From the cell containing the given text, extract its center point as (X, Y) coordinate. 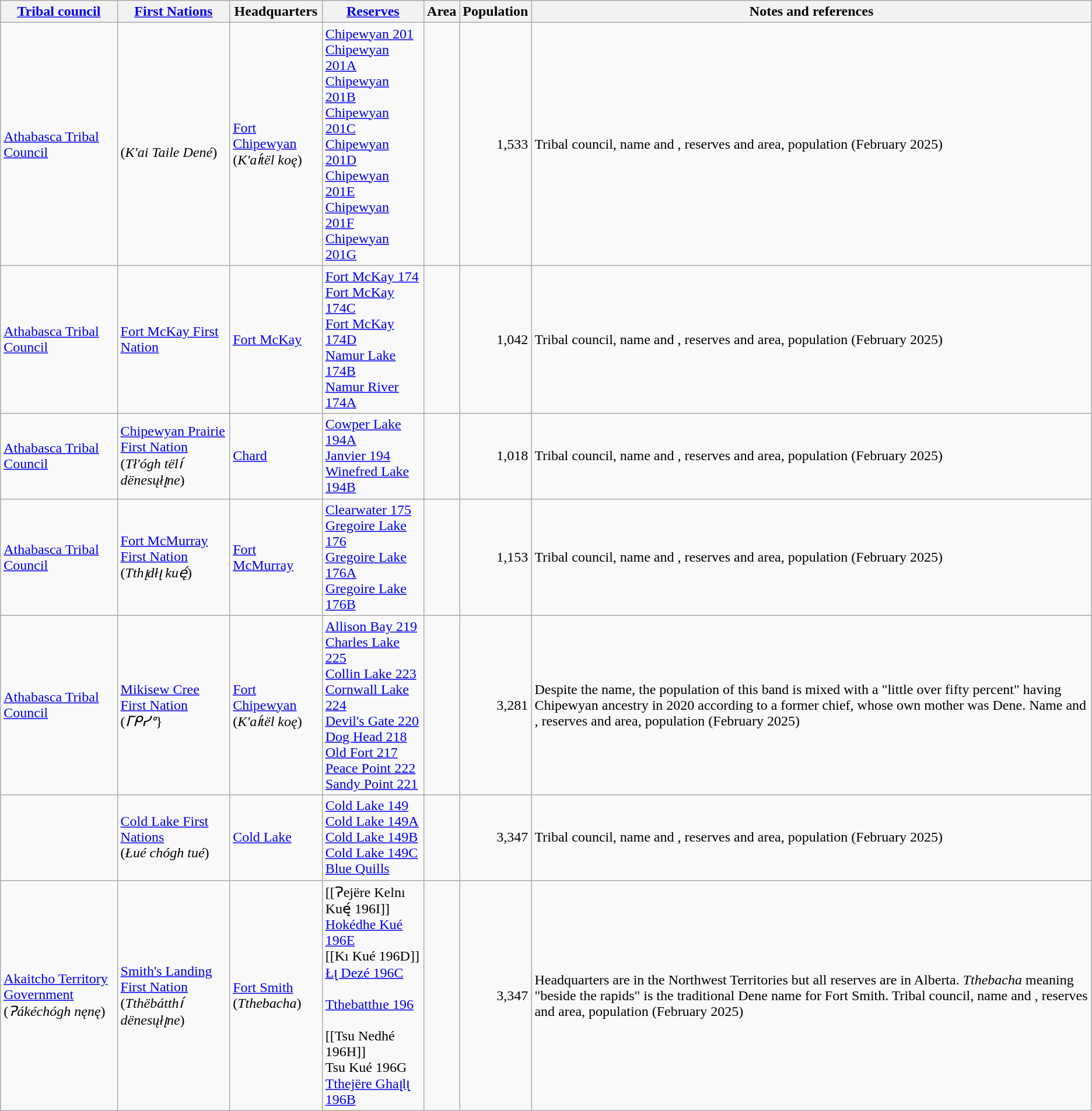
3,281 (496, 705)
Cold Lake First Nations(Łué chógh tué) (174, 837)
[[Ɂejëre Kelnı Kuę́ 196I]]Hokédhe Kué 196E[[Kı Kué 196D]]Łı̨ Dezé 196CTthebatthıe 196[[Tsu Nedhé 196H]]Tsu Kué 196GTthejëre Ghaı̨lı̨ 196B (373, 995)
Fort McKay 174Fort McKay 174CFort McKay 174DNamur Lake 174BNamur River 174A (373, 339)
1,153 (496, 557)
Fort McKay First Nation (174, 339)
Headquarters (276, 12)
Area (442, 12)
Chard (276, 456)
1,018 (496, 456)
Fort Smith(Tthebacha) (276, 995)
Allison Bay 219Charles Lake 225Collin Lake 223Cornwall Lake 224Devil's Gate 220Dog Head 218Old Fort 217Peace Point 222Sandy Point 221 (373, 705)
Reserves (373, 12)
Fort McMurray First Nation(Tthı̨dłı̨ kuę́) (174, 557)
1,042 (496, 339)
Tribal council (59, 12)
Cowper Lake 194AJanvier 194Winefred Lake 194B (373, 456)
Cold Lake (276, 837)
(K'ai Taile Dené) (174, 144)
Notes and references (811, 12)
Chipewyan Prairie First Nation(Tł'ógh tëlı́ dënesųłı̨ne) (174, 456)
Clearwater 175Gregoire Lake 176Gregoire Lake 176AGregoire Lake 176B (373, 557)
Population (496, 12)
First Nations (174, 12)
Fort McKay (276, 339)
Mikisew Cree First Nation(ᒥᑭᓯᐤ} (174, 705)
Cold Lake 149Cold Lake 149ACold Lake 149BCold Lake 149CBlue Quills (373, 837)
Smith's Landing First Nation(Tthëbátthı́ dënesųłı̨ne) (174, 995)
Fort McMurray (276, 557)
Chipewyan 201Chipewyan 201AChipewyan 201BChipewyan 201CChipewyan 201DChipewyan 201EChipewyan 201FChipewyan 201G (373, 144)
Akaitcho Territory Government(Ɂákéchógh nęnę) (59, 995)
1,533 (496, 144)
